Provide the [x, y] coordinate of the cell's center where the given text is located.  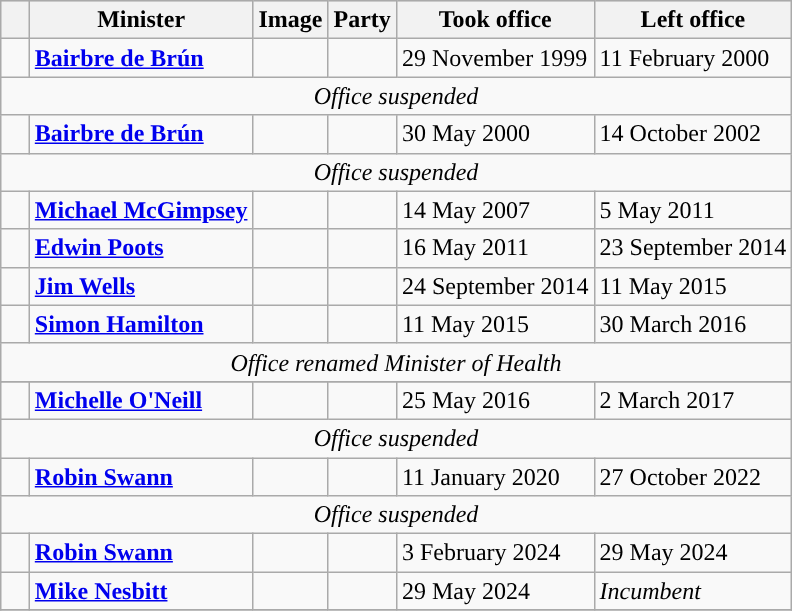
5 May 2011 [693, 210]
27 October 2022 [693, 477]
Incumbent [693, 591]
Simon Hamilton [141, 324]
16 May 2011 [495, 248]
11 January 2020 [495, 477]
Left office [693, 20]
29 November 1999 [495, 58]
2 March 2017 [693, 400]
25 May 2016 [495, 400]
Jim Wells [141, 286]
11 February 2000 [693, 58]
30 May 2000 [495, 134]
Took office [495, 20]
Image [290, 20]
Edwin Poots [141, 248]
14 May 2007 [495, 210]
3 February 2024 [495, 553]
Party [362, 20]
Michelle O'Neill [141, 400]
24 September 2014 [495, 286]
Office renamed Minister of Health [396, 362]
Minister [141, 20]
23 September 2014 [693, 248]
30 March 2016 [693, 324]
Michael McGimpsey [141, 210]
Mike Nesbitt [141, 591]
14 October 2002 [693, 134]
